Detect which cell encompasses the target text, then output its [x, y] center coordinate. 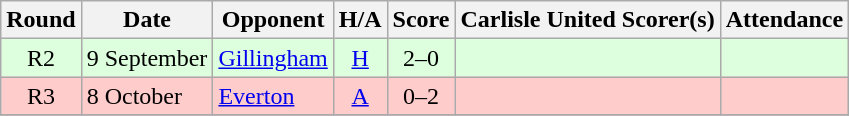
Carlisle United Scorer(s) [588, 20]
Score [421, 20]
Round [41, 20]
Opponent [273, 20]
2–0 [421, 58]
0–2 [421, 96]
Gillingham [273, 58]
9 September [147, 58]
A [360, 96]
H [360, 58]
Attendance [784, 20]
R2 [41, 58]
H/A [360, 20]
8 October [147, 96]
Everton [273, 96]
Date [147, 20]
R3 [41, 96]
